Detect which cell encompasses the target text, then output its [X, Y] center coordinate. 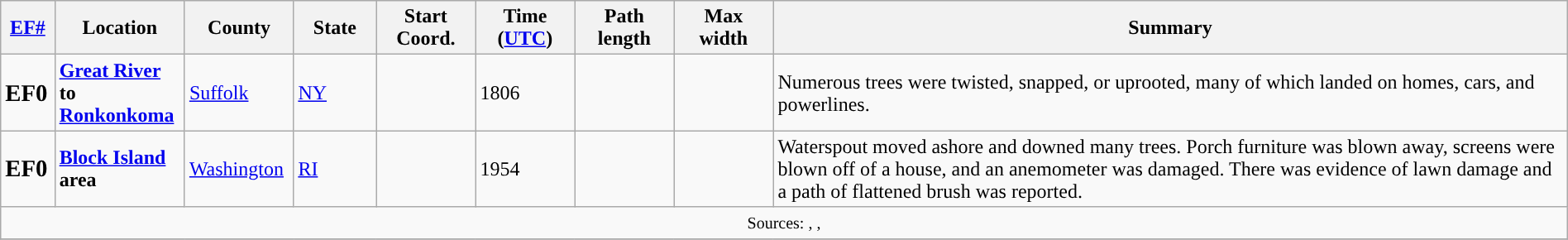
Summary [1170, 28]
Great River to Ronkonkoma [119, 93]
State [335, 28]
Max width [724, 28]
1806 [525, 93]
Washington [238, 169]
EF# [28, 28]
Block Island area [119, 169]
County [238, 28]
1954 [525, 169]
Location [119, 28]
Sources: , , [784, 223]
Time (UTC) [525, 28]
Start Coord. [426, 28]
Suffolk [238, 93]
Numerous trees were twisted, snapped, or uprooted, many of which landed on homes, cars, and powerlines. [1170, 93]
Path length [624, 28]
RI [335, 169]
NY [335, 93]
